Extract the (X, Y) coordinate from the center of the cell holding the provided text.  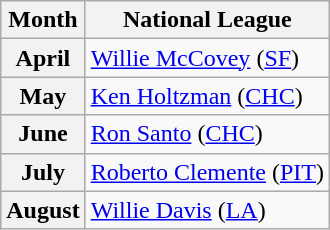
Willie McCovey (SF) (207, 58)
Willie Davis (LA) (207, 210)
Ken Holtzman (CHC) (207, 96)
April (43, 58)
August (43, 210)
May (43, 96)
July (43, 172)
National League (207, 20)
Roberto Clemente (PIT) (207, 172)
June (43, 134)
Month (43, 20)
Ron Santo (CHC) (207, 134)
